Find where the given text appears and provide that cell's center as [X, Y] coordinate. 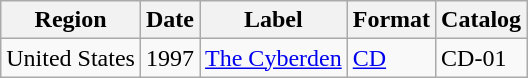
CD [391, 58]
The Cyberden [274, 58]
Catalog [482, 20]
United States [71, 58]
Date [170, 20]
1997 [170, 58]
CD-01 [482, 58]
Region [71, 20]
Format [391, 20]
Label [274, 20]
